For the text-containing cell, return its midpoint in (X, Y) coordinate format. 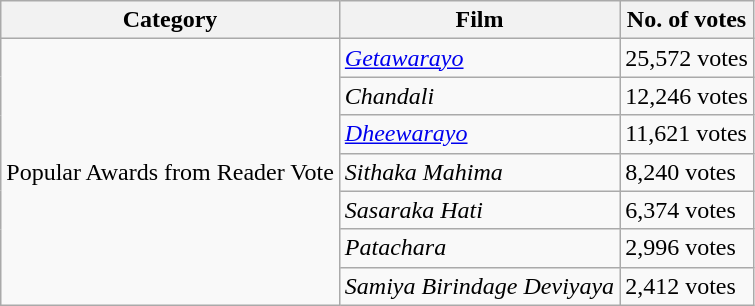
Film (479, 20)
12,246 votes (687, 96)
Getawarayo (479, 58)
Category (170, 20)
2,996 votes (687, 248)
2,412 votes (687, 286)
25,572 votes (687, 58)
8,240 votes (687, 172)
Patachara (479, 248)
Sithaka Mahima (479, 172)
Dheewarayo (479, 134)
Chandali (479, 96)
11,621 votes (687, 134)
No. of votes (687, 20)
Samiya Birindage Deviyaya (479, 286)
Popular Awards from Reader Vote (170, 172)
6,374 votes (687, 210)
Sasaraka Hati (479, 210)
